From the cell containing the given text, extract its center point as [x, y] coordinate. 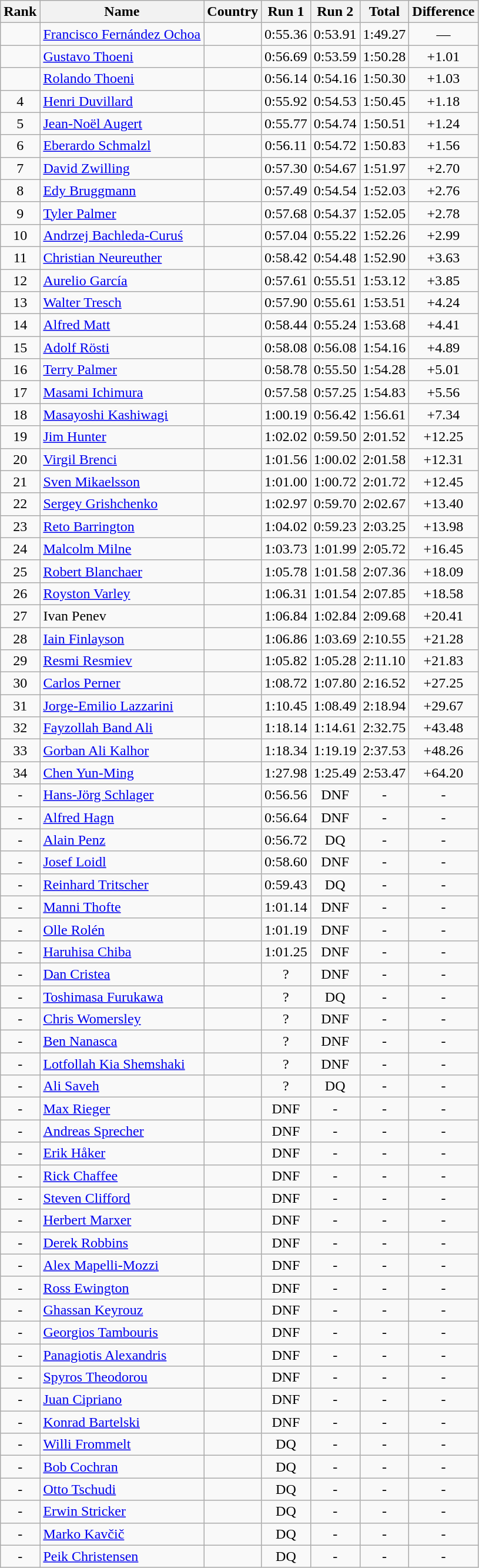
0:56.42 [335, 415]
9 [20, 213]
Reto Barrington [122, 526]
+2.78 [443, 213]
+21.28 [443, 638]
Run 1 [286, 12]
Alfred Matt [122, 325]
0:57.30 [286, 168]
Max Rieger [122, 1109]
2:09.68 [384, 616]
Malcolm Milne [122, 549]
8 [20, 191]
+1.01 [443, 56]
+13.98 [443, 526]
0:54.67 [335, 168]
Ivan Penev [122, 616]
0:58.42 [286, 258]
Henri Duvillard [122, 101]
1:05.28 [335, 661]
Otto Tschudi [122, 1489]
0:55.51 [335, 281]
1:06.84 [286, 616]
0:59.23 [335, 526]
Total [384, 12]
6 [20, 146]
1:50.30 [384, 79]
0:56.08 [335, 348]
1:18.14 [286, 728]
1:06.86 [286, 638]
2:01.52 [384, 437]
2:07.36 [384, 571]
+12.25 [443, 437]
1:18.34 [286, 750]
5 [20, 124]
Tyler Palmer [122, 213]
1:27.98 [286, 773]
+1.56 [443, 146]
1:01.19 [286, 929]
Virgil Brenci [122, 459]
Ghassan Keyrouz [122, 1310]
Konrad Bartelski [122, 1422]
+18.09 [443, 571]
4 [20, 101]
— [443, 34]
2:01.58 [384, 459]
Marko Kavčič [122, 1534]
1:50.83 [384, 146]
Eberardo Schmalzl [122, 146]
Andreas Sprecher [122, 1131]
2:07.85 [384, 593]
2:01.72 [384, 482]
1:56.61 [384, 415]
Haruhisa Chiba [122, 952]
0:56.69 [286, 56]
0:59.43 [286, 885]
26 [20, 593]
Rick Chaffee [122, 1176]
Chen Yun-Ming [122, 773]
Name [122, 12]
+29.67 [443, 706]
Alfred Hagn [122, 818]
1:51.97 [384, 168]
21 [20, 482]
Juan Cipriano [122, 1400]
19 [20, 437]
20 [20, 459]
0:58.44 [286, 325]
+21.83 [443, 661]
Hans-Jörg Schlager [122, 795]
15 [20, 348]
0:54.54 [335, 191]
0:59.50 [335, 437]
Lotfollah Kia Shemshaki [122, 1064]
+12.31 [443, 459]
Masami Ichimura [122, 392]
1:52.26 [384, 235]
Sergey Grishchenko [122, 504]
32 [20, 728]
0:56.72 [286, 840]
2:03.25 [384, 526]
34 [20, 773]
23 [20, 526]
0:57.90 [286, 303]
+7.34 [443, 415]
Josef Loidl [122, 862]
Ali Saveh [122, 1086]
Jorge-Emilio Lazzarini [122, 706]
Fayzollah Band Ali [122, 728]
Georgios Tambouris [122, 1332]
Masayoshi Kashiwagi [122, 415]
Manni Thofte [122, 907]
1:54.16 [384, 348]
Andrzej Bachleda-Curuś [122, 235]
+4.24 [443, 303]
Bob Cochran [122, 1467]
+2.76 [443, 191]
2:37.53 [384, 750]
0:54.37 [335, 213]
33 [20, 750]
0:57.68 [286, 213]
0:53.91 [335, 34]
Herbert Marxer [122, 1220]
+43.48 [443, 728]
+3.63 [443, 258]
Alain Penz [122, 840]
Royston Varley [122, 593]
Adolf Rösti [122, 348]
0:55.24 [335, 325]
+5.56 [443, 392]
0:54.74 [335, 124]
Jim Hunter [122, 437]
+64.20 [443, 773]
0:57.25 [335, 392]
1:02.97 [286, 504]
1:00.72 [335, 482]
1:53.51 [384, 303]
+16.45 [443, 549]
Sven Mikaelsson [122, 482]
2:53.47 [384, 773]
1:02.02 [286, 437]
Olle Rolén [122, 929]
1:10.45 [286, 706]
0:55.77 [286, 124]
0:54.53 [335, 101]
1:03.69 [335, 638]
1:00.19 [286, 415]
Rolando Thoeni [122, 79]
Steven Clifford [122, 1198]
+1.18 [443, 101]
Carlos Perner [122, 683]
1:50.51 [384, 124]
0:56.11 [286, 146]
22 [20, 504]
Dan Cristea [122, 974]
1:19.19 [335, 750]
Robert Blanchaer [122, 571]
Toshimasa Furukawa [122, 997]
+1.03 [443, 79]
1:01.99 [335, 549]
+2.70 [443, 168]
Gustavo Thoeni [122, 56]
0:55.36 [286, 34]
11 [20, 258]
0:57.58 [286, 392]
1:01.54 [335, 593]
Terry Palmer [122, 370]
1:01.14 [286, 907]
Resmi Resmiev [122, 661]
16 [20, 370]
1:52.90 [384, 258]
28 [20, 638]
Peik Christensen [122, 1556]
1:07.80 [335, 683]
0:58.08 [286, 348]
0:56.64 [286, 818]
24 [20, 549]
7 [20, 168]
0:56.14 [286, 79]
10 [20, 235]
+27.25 [443, 683]
+4.41 [443, 325]
13 [20, 303]
Country [233, 12]
17 [20, 392]
2:18.94 [384, 706]
1:01.56 [286, 459]
Gorban Ali Kalhor [122, 750]
0:54.72 [335, 146]
1:01.25 [286, 952]
+13.40 [443, 504]
1:00.02 [335, 459]
18 [20, 415]
0:59.70 [335, 504]
1:52.05 [384, 213]
0:53.59 [335, 56]
Walter Tresch [122, 303]
1:01.00 [286, 482]
Erik Håker [122, 1153]
1:05.78 [286, 571]
1:08.72 [286, 683]
0:55.61 [335, 303]
2:02.67 [384, 504]
2:11.10 [384, 661]
0:54.16 [335, 79]
Ben Nanasca [122, 1042]
Erwin Stricker [122, 1512]
+48.26 [443, 750]
1:25.49 [335, 773]
31 [20, 706]
1:14.61 [335, 728]
+4.89 [443, 348]
1:54.83 [384, 392]
1:02.84 [335, 616]
Francisco Fernández Ochoa [122, 34]
1:53.12 [384, 281]
0:55.50 [335, 370]
1:50.28 [384, 56]
+3.85 [443, 281]
1:54.28 [384, 370]
Alex Mapelli-Mozzi [122, 1265]
Edy Bruggmann [122, 191]
+12.45 [443, 482]
0:58.78 [286, 370]
0:55.92 [286, 101]
1:49.27 [384, 34]
Panagiotis Alexandris [122, 1355]
1:50.45 [384, 101]
25 [20, 571]
+1.24 [443, 124]
Christian Neureuther [122, 258]
+2.99 [443, 235]
1:05.82 [286, 661]
14 [20, 325]
Ross Ewington [122, 1287]
0:57.61 [286, 281]
+5.01 [443, 370]
0:54.48 [335, 258]
Iain Finlayson [122, 638]
2:32.75 [384, 728]
0:57.49 [286, 191]
Willi Frommelt [122, 1444]
1:04.02 [286, 526]
2:10.55 [384, 638]
Spyros Theodorou [122, 1377]
2:16.52 [384, 683]
Jean-Noël Augert [122, 124]
Rank [20, 12]
2:05.72 [384, 549]
Reinhard Tritscher [122, 885]
+18.58 [443, 593]
Aurelio García [122, 281]
David Zwilling [122, 168]
Chris Womersley [122, 1019]
+20.41 [443, 616]
27 [20, 616]
Run 2 [335, 12]
1:06.31 [286, 593]
1:03.73 [286, 549]
29 [20, 661]
0:55.22 [335, 235]
12 [20, 281]
0:56.56 [286, 795]
Derek Robbins [122, 1243]
1:08.49 [335, 706]
0:57.04 [286, 235]
30 [20, 683]
1:52.03 [384, 191]
1:53.68 [384, 325]
0:58.60 [286, 862]
Difference [443, 12]
1:01.58 [335, 571]
